Identify which cell holds the provided text, then report its [x, y] central coordinate. 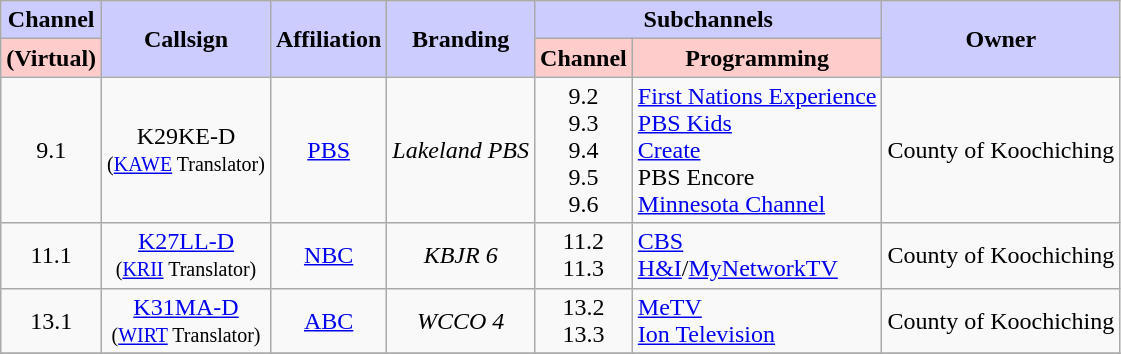
K31MA-D (WIRT Translator) [186, 320]
(Virtual) [52, 58]
11.211.3 [584, 256]
K29KE-D(KAWE Translator) [186, 150]
Programming [757, 58]
K27LL-D (KRII Translator) [186, 256]
13.1 [52, 320]
KBJR 6 [461, 256]
9.1 [52, 150]
CBSH&I/MyNetworkTV [757, 256]
Lakeland PBS [461, 150]
Owner [1001, 39]
WCCO 4 [461, 320]
ABC [328, 320]
NBC [328, 256]
MeTVIon Television [757, 320]
Callsign [186, 39]
Branding [461, 39]
Affiliation [328, 39]
First Nations ExperiencePBS KidsCreatePBS EncoreMinnesota Channel [757, 150]
Subchannels [708, 20]
11.1 [52, 256]
PBS [328, 150]
13.213.3 [584, 320]
9.29.39.49.59.6 [584, 150]
